Search for the cell housing the specified text and yield its (x, y) center coordinate. 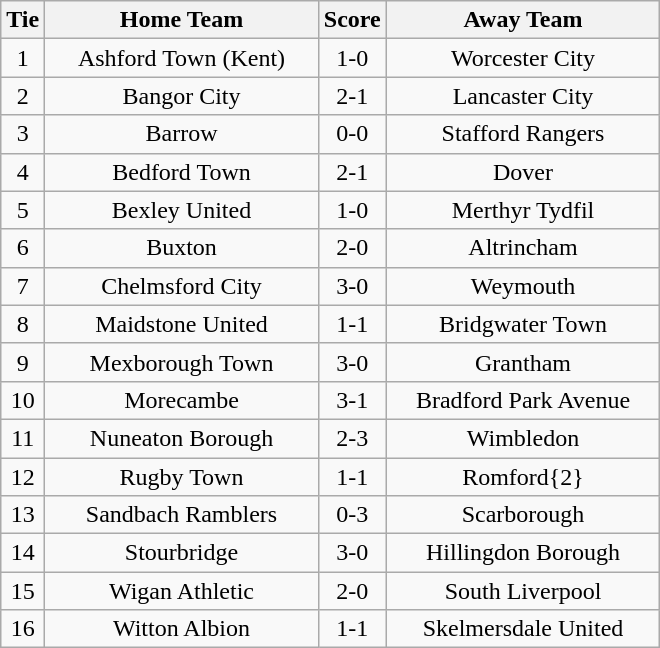
Bridgwater Town (523, 324)
Weymouth (523, 286)
12 (23, 477)
8 (23, 324)
5 (23, 210)
13 (23, 515)
Rugby Town (182, 477)
14 (23, 553)
4 (23, 172)
Dover (523, 172)
Altrincham (523, 248)
16 (23, 629)
Ashford Town (Kent) (182, 58)
Tie (23, 20)
7 (23, 286)
1 (23, 58)
Morecambe (182, 400)
Nuneaton Borough (182, 438)
Stafford Rangers (523, 134)
2-3 (352, 438)
Barrow (182, 134)
0-0 (352, 134)
Away Team (523, 20)
Bedford Town (182, 172)
9 (23, 362)
Skelmersdale United (523, 629)
10 (23, 400)
Grantham (523, 362)
Hillingdon Borough (523, 553)
Chelmsford City (182, 286)
3-1 (352, 400)
Stourbridge (182, 553)
Scarborough (523, 515)
Bexley United (182, 210)
Sandbach Ramblers (182, 515)
Bangor City (182, 96)
Buxton (182, 248)
Lancaster City (523, 96)
2 (23, 96)
Score (352, 20)
South Liverpool (523, 591)
Wimbledon (523, 438)
11 (23, 438)
Maidstone United (182, 324)
Merthyr Tydfil (523, 210)
15 (23, 591)
3 (23, 134)
Home Team (182, 20)
Worcester City (523, 58)
0-3 (352, 515)
Witton Albion (182, 629)
6 (23, 248)
Bradford Park Avenue (523, 400)
Wigan Athletic (182, 591)
Mexborough Town (182, 362)
Romford{2} (523, 477)
